From the cell containing the given text, extract its center point as [X, Y] coordinate. 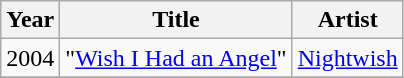
Year [30, 20]
Artist [348, 20]
"Wish I Had an Angel" [176, 58]
Title [176, 20]
Nightwish [348, 58]
2004 [30, 58]
